Pinpoint the cell where the given text exists, returning its (x, y) midpoint coordinate. 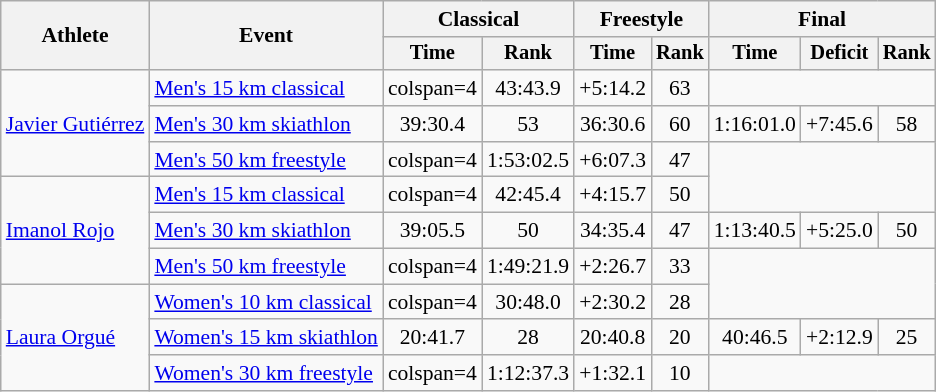
60 (680, 124)
+4:15.7 (612, 195)
10 (680, 373)
Freestyle (641, 19)
Imanol Rojo (76, 230)
25 (907, 338)
1:13:40.5 (755, 231)
39:30.4 (432, 124)
+5:25.0 (840, 231)
20:41.7 (432, 338)
53 (528, 124)
Women's 10 km classical (266, 302)
43:43.9 (528, 88)
34:35.4 (612, 231)
+7:45.6 (840, 124)
33 (680, 267)
58 (907, 124)
Classical (478, 19)
+2:30.2 (612, 302)
40:46.5 (755, 338)
Women's 15 km skiathlon (266, 338)
1:49:21.9 (528, 267)
Athlete (76, 36)
1:16:01.0 (755, 124)
36:30.6 (612, 124)
30:48.0 (528, 302)
+6:07.3 (612, 160)
Javier Gutiérrez (76, 124)
1:12:37.3 (528, 373)
Deficit (840, 54)
Women's 30 km freestyle (266, 373)
Laura Orgué (76, 338)
20:40.8 (612, 338)
63 (680, 88)
20 (680, 338)
39:05.5 (432, 231)
+2:12.9 (840, 338)
Event (266, 36)
Final (822, 19)
1:53:02.5 (528, 160)
42:45.4 (528, 195)
+2:26.7 (612, 267)
+1:32.1 (612, 373)
+5:14.2 (612, 88)
